Output the (X, Y) coordinate of the center of the cell containing the given text.  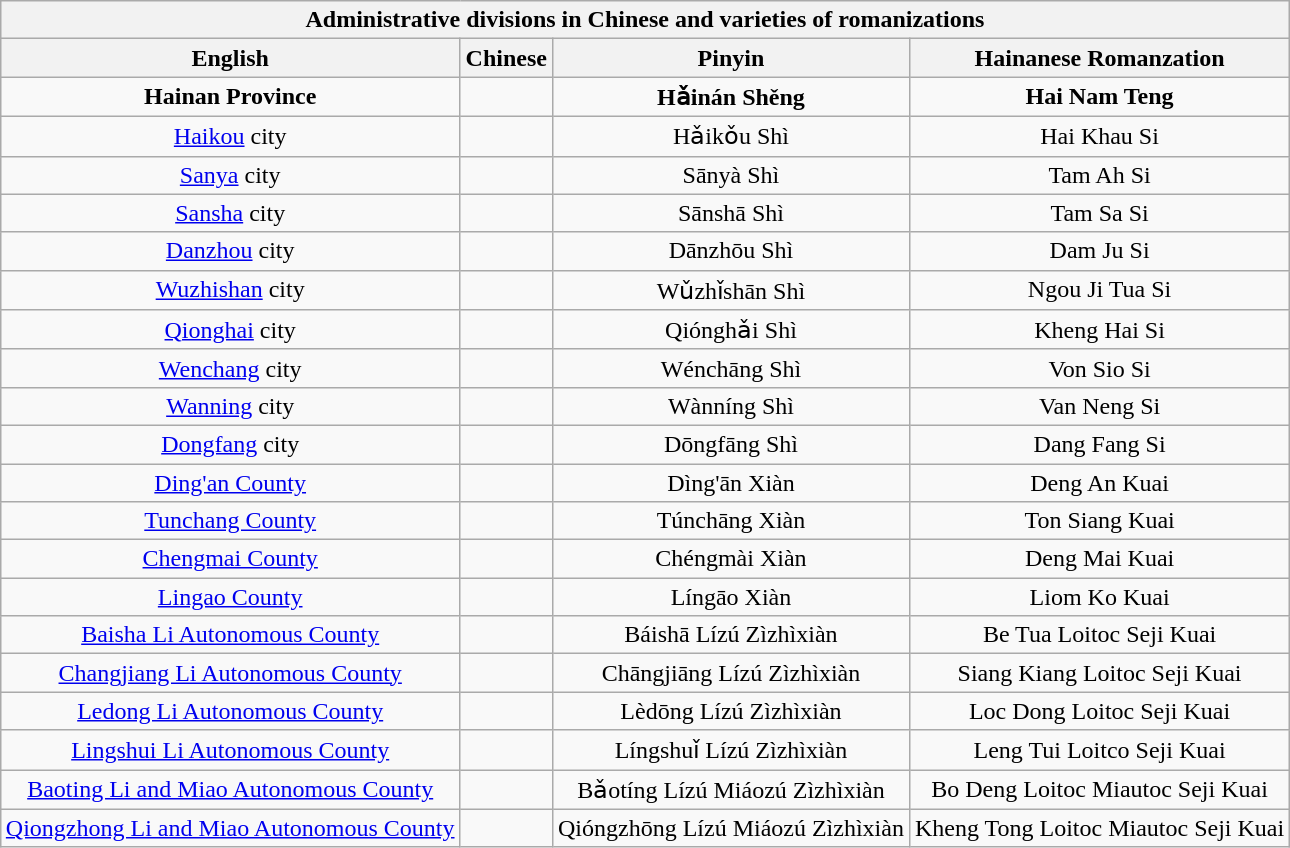
Ngou Ji Tua Si (1099, 290)
Wenchang city (230, 368)
Wénchāng Shì (730, 368)
Qióngzhōng Lízú Miáozú Zìzhìxiàn (730, 828)
Kheng Tong Loitoc Miautoc Seji Kuai (1099, 828)
Loc Dong Loitoc Seji Kuai (1099, 711)
Hai Khau Si (1099, 136)
Chinese (506, 58)
Deng Mai Kuai (1099, 559)
Dìng'ān Xiàn (730, 483)
Pinyin (730, 58)
Qionghai city (230, 330)
Ledong Li Autonomous County (230, 711)
Hǎinán Shěng (730, 97)
Chéngmài Xiàn (730, 559)
Lèdōng Lízú Zìzhìxiàn (730, 711)
Leng Tui Loitco Seji Kuai (1099, 750)
Wǔzhǐshān Shì (730, 290)
Chengmai County (230, 559)
Hainan Province (230, 97)
Língāo Xiàn (730, 597)
Dongfang city (230, 444)
Van Neng Si (1099, 406)
Wuzhishan city (230, 290)
Língshuǐ Lízú Zìzhìxiàn (730, 750)
Sanya city (230, 175)
Dam Ju Si (1099, 251)
Kheng Hai Si (1099, 330)
Tam Sa Si (1099, 213)
English (230, 58)
Danzhou city (230, 251)
Baisha Li Autonomous County (230, 635)
Hainanese Romanzation (1099, 58)
Dānzhōu Shì (730, 251)
Sānyà Shì (730, 175)
Báishā Lízú Zìzhìxiàn (730, 635)
Hai Nam Teng (1099, 97)
Wànníng Shì (730, 406)
Túnchāng Xiàn (730, 521)
Bǎotíng Lízú Miáozú Zìzhìxiàn (730, 790)
Dang Fang Si (1099, 444)
Qiongzhong Li and Miao Autonomous County (230, 828)
Sānshā Shì (730, 213)
Lingao County (230, 597)
Von Sio Si (1099, 368)
Sansha city (230, 213)
Tunchang County (230, 521)
Deng An Kuai (1099, 483)
Siang Kiang Loitoc Seji Kuai (1099, 673)
Qiónghǎi Shì (730, 330)
Liom Ko Kuai (1099, 597)
Wanning city (230, 406)
Chāngjiāng Lízú Zìzhìxiàn (730, 673)
Administrative divisions in Chinese and varieties of romanizations (644, 20)
Lingshui Li Autonomous County (230, 750)
Ding'an County (230, 483)
Tam Ah Si (1099, 175)
Baoting Li and Miao Autonomous County (230, 790)
Bo Deng Loitoc Miautoc Seji Kuai (1099, 790)
Changjiang Li Autonomous County (230, 673)
Ton Siang Kuai (1099, 521)
Be Tua Loitoc Seji Kuai (1099, 635)
Dōngfāng Shì (730, 444)
Hǎikǒu Shì (730, 136)
Haikou city (230, 136)
